Identify which cell holds the provided text, then report its [x, y] central coordinate. 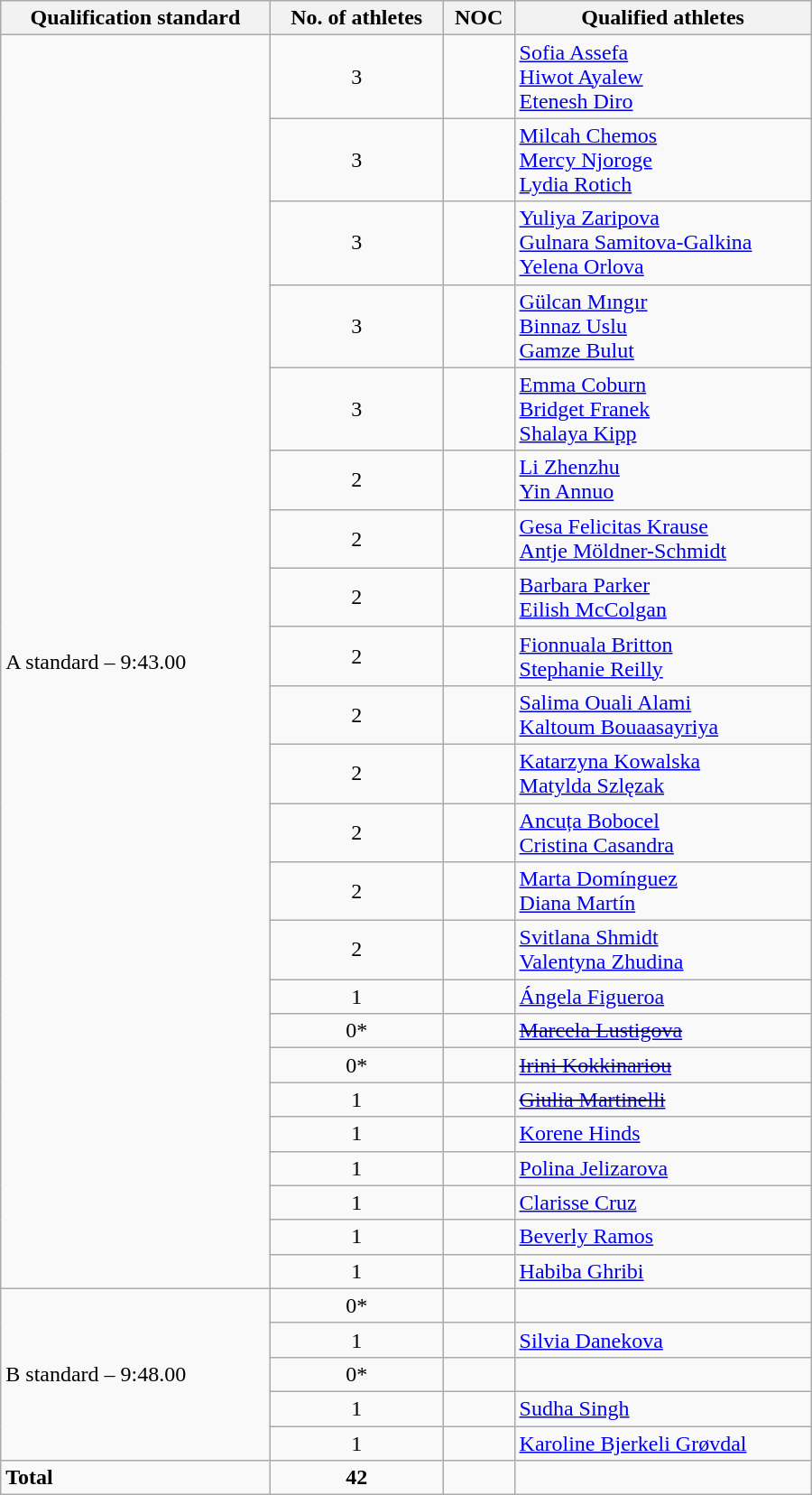
Total [135, 1478]
Ancuța BobocelCristina Casandra [662, 832]
Li Zhenzhu Yin Annuo [662, 480]
Polina Jelizarova [662, 1168]
42 [356, 1478]
Irini Kokkinariou [662, 1065]
Barbara ParkerEilish McColgan [662, 598]
No. of athletes [356, 18]
Sudha Singh [662, 1408]
Giulia Martinelli [662, 1100]
Katarzyna KowalskaMatylda Szlęzak [662, 773]
Emma CoburnBridget FranekShalaya Kipp [662, 409]
Korene Hinds [662, 1134]
Marta Domínguez Diana Martín [662, 892]
Salima Ouali AlamiKaltoum Bouaasayriya [662, 715]
Fionnuala BrittonStephanie Reilly [662, 655]
Milcah Chemos Mercy Njoroge Lydia Rotich [662, 160]
Svitlana Shmidt Valentyna Zhudina [662, 950]
Gülcan Mıngır Binnaz Uslu Gamze Bulut [662, 326]
A standard – 9:43.00 [135, 662]
B standard – 9:48.00 [135, 1374]
Sofia Assefa Hiwot Ayalew Etenesh Diro [662, 77]
Habiba Ghribi [662, 1271]
Gesa Felicitas KrauseAntje Möldner-Schmidt [662, 538]
Ángela Figueroa [662, 997]
NOC [478, 18]
Clarisse Cruz [662, 1202]
Qualified athletes [662, 18]
Yuliya ZaripovaGulnara Samitova-GalkinaYelena Orlova [662, 243]
Karoline Bjerkeli Grøvdal [662, 1444]
Silvia Danekova [662, 1340]
Beverly Ramos [662, 1237]
Qualification standard [135, 18]
Marcela Lustigova [662, 1031]
